Provide the (X, Y) coordinate of the cell's center where the given text is located.  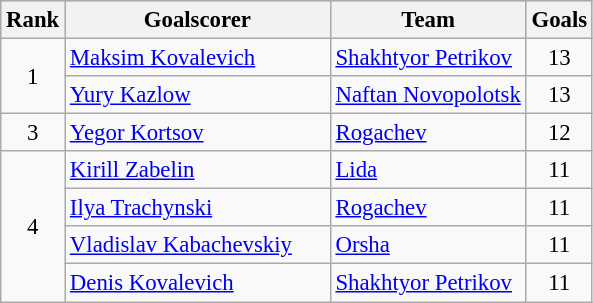
Kirill Zabelin (198, 170)
Orsha (428, 245)
Lida (428, 170)
3 (33, 133)
Denis Kovalevich (198, 283)
Naftan Novopolotsk (428, 95)
Maksim Kovalevich (198, 58)
Goalscorer (198, 20)
Rank (33, 20)
Team (428, 20)
12 (559, 133)
Vladislav Kabachevskiy (198, 245)
4 (33, 226)
Ilya Trachynski (198, 208)
Yegor Kortsov (198, 133)
Yury Kazlow (198, 95)
1 (33, 76)
Goals (559, 20)
